Determine the (x, y) coordinate at the center of the cell enclosing the given text.  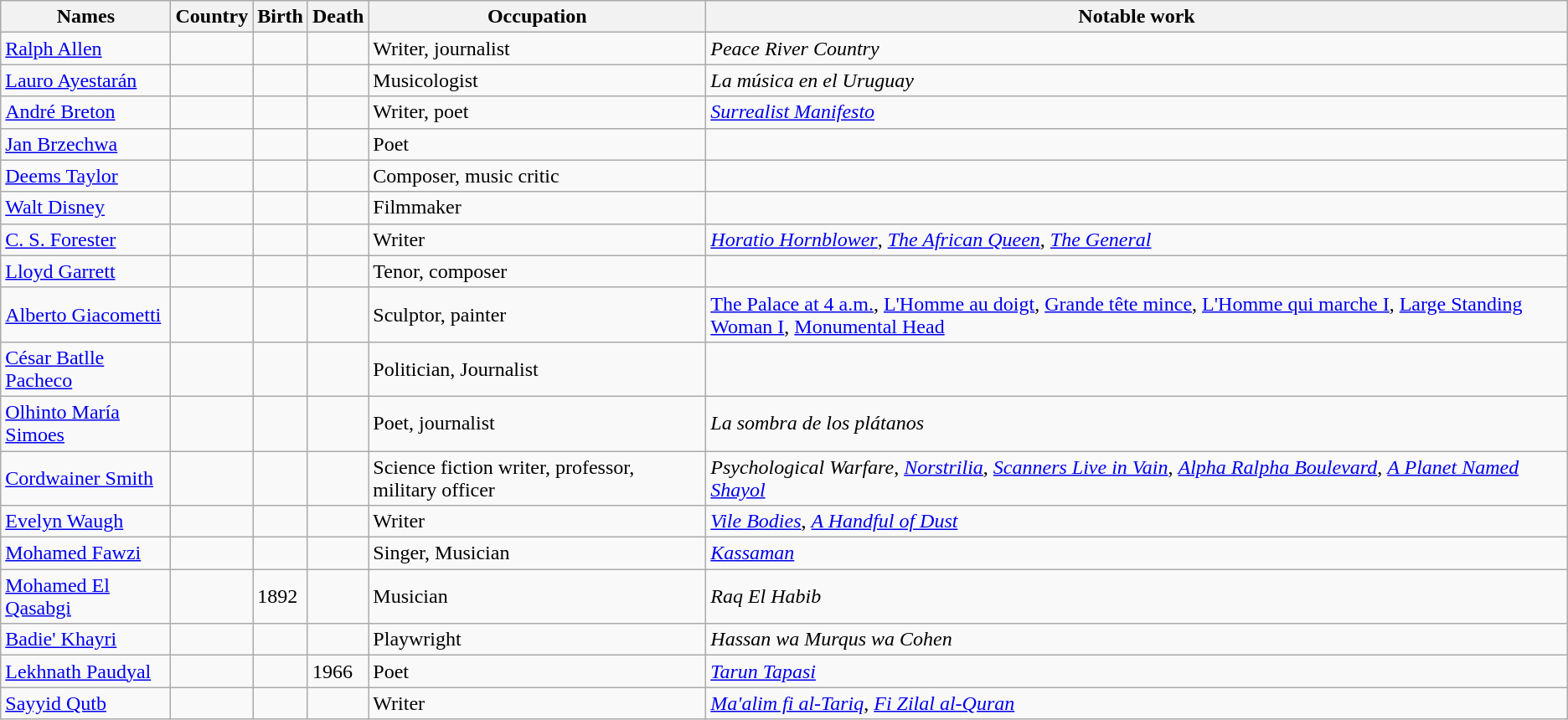
Walt Disney (85, 208)
Alberto Giacometti (85, 315)
Ralph Allen (85, 49)
André Breton (85, 112)
Filmmaker (538, 208)
Lauro Ayestarán (85, 80)
Musician (538, 596)
Birth (281, 17)
1892 (281, 596)
Playwright (538, 640)
Psychological Warfare, Norstrilia, Scanners Live in Vain, Alpha Ralpha Boulevard, A Planet Named Shayol (1137, 477)
Country (212, 17)
Badie' Khayri (85, 640)
Kassaman (1137, 553)
Occupation (538, 17)
Composer, music critic (538, 176)
Deems Taylor (85, 176)
Hassan wa Murqus wa Cohen (1137, 640)
Death (338, 17)
Writer, poet (538, 112)
Poet, journalist (538, 424)
Peace River Country (1137, 49)
Writer, journalist (538, 49)
Mohamed El Qasabgi (85, 596)
Jan Brzechwa (85, 144)
C. S. Forester (85, 239)
Tenor, composer (538, 271)
The Palace at 4 a.m., L'Homme au doigt, Grande tête mince, L'Homme qui marche I, Large Standing Woman I, Monumental Head (1137, 315)
Names (85, 17)
César Batlle Pacheco (85, 368)
La música en el Uruguay (1137, 80)
Tarun Tapasi (1137, 671)
Sayyid Qutb (85, 703)
Sculptor, painter (538, 315)
Science fiction writer, professor, military officer (538, 477)
Surrealist Manifesto (1137, 112)
Raq El Habib (1137, 596)
1966 (338, 671)
Olhinto María Simoes (85, 424)
Musicologist (538, 80)
Lekhnath Paudyal (85, 671)
Cordwainer Smith (85, 477)
Lloyd Garrett (85, 271)
Politician, Journalist (538, 368)
Vile Bodies, A Handful of Dust (1137, 522)
Horatio Hornblower, The African Queen, The General (1137, 239)
La sombra de los plátanos (1137, 424)
Notable work (1137, 17)
Mohamed Fawzi (85, 553)
Ma'alim fi al-Tariq, Fi Zilal al-Quran (1137, 703)
Singer, Musician (538, 553)
Evelyn Waugh (85, 522)
